Determine the [x, y] coordinate at the center of the cell enclosing the given text.  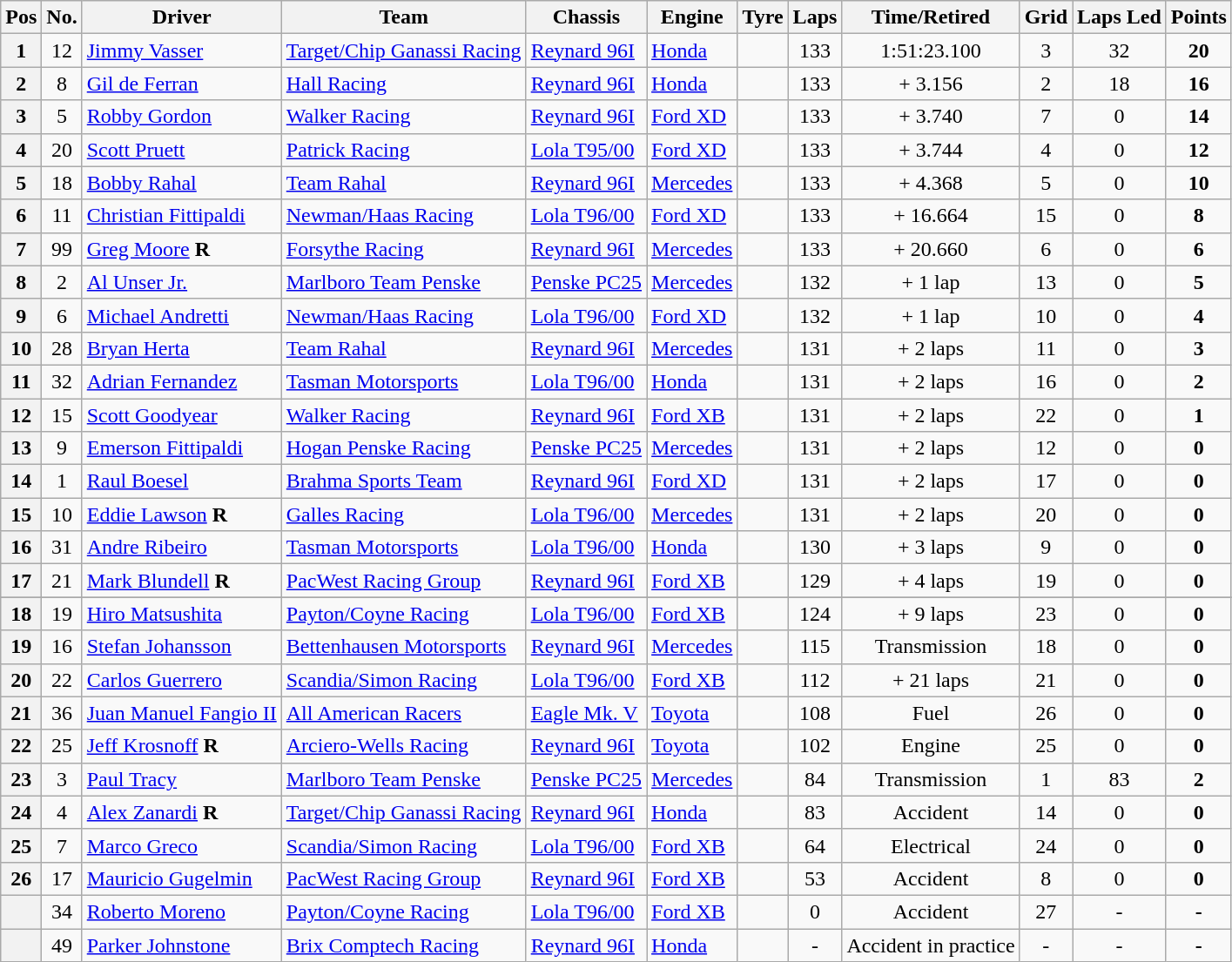
+ 3.740 [931, 117]
Emerson Fittipaldi [181, 448]
Eddie Lawson R [181, 515]
Patrick Racing [404, 150]
Marco Greco [181, 845]
Mark Blundell R [181, 581]
+ 20.660 [931, 249]
84 [815, 779]
Arciero-Wells Racing [404, 746]
Alex Zanardi R [181, 812]
Hall Racing [404, 84]
Fuel [931, 713]
112 [815, 680]
Al Unser Jr. [181, 282]
Brix Comptech Racing [404, 945]
Time/Retired [931, 17]
Forsythe Racing [404, 249]
99 [62, 249]
49 [62, 945]
+ 4.368 [931, 183]
+ 3.744 [931, 150]
Laps [815, 17]
+ 3.156 [931, 84]
Driver [181, 17]
Scott Pruett [181, 150]
102 [815, 746]
Points [1198, 17]
Team [404, 17]
Adrian Fernandez [181, 381]
Scott Goodyear [181, 415]
Gil de Ferran [181, 84]
Hogan Penske Racing [404, 448]
Grid [1046, 17]
27 [1046, 912]
Paul Tracy [181, 779]
Bettenhausen Motorsports [404, 647]
+ 9 laps [931, 614]
Eagle Mk. V [586, 713]
34 [62, 912]
Laps Led [1120, 17]
+ 4 laps [931, 581]
Galles Racing [404, 515]
Raul Boesel [181, 481]
Lola T95/00 [586, 150]
115 [815, 647]
Chassis [586, 17]
64 [815, 845]
Carlos Guerrero [181, 680]
Andre Ribeiro [181, 548]
28 [62, 348]
1:51:23.100 [931, 50]
No. [62, 17]
Bryan Herta [181, 348]
Stefan Johansson [181, 647]
All American Racers [404, 713]
Robby Gordon [181, 117]
Juan Manuel Fangio II [181, 713]
36 [62, 713]
Roberto Moreno [181, 912]
129 [815, 581]
Parker Johnstone [181, 945]
Electrical [931, 845]
Christian Fittipaldi [181, 216]
Greg Moore R [181, 249]
Michael Andretti [181, 315]
31 [62, 548]
+ 16.664 [931, 216]
Accident in practice [931, 945]
Mauricio Gugelmin [181, 878]
130 [815, 548]
124 [815, 614]
+ 21 laps [931, 680]
+ 3 laps [931, 548]
Jimmy Vasser [181, 50]
53 [815, 878]
Bobby Rahal [181, 183]
Brahma Sports Team [404, 481]
Hiro Matsushita [181, 614]
Tyre [763, 17]
108 [815, 713]
Jeff Krosnoff R [181, 746]
Pos [21, 17]
